Return (X, Y) of the center of cell containing provided text 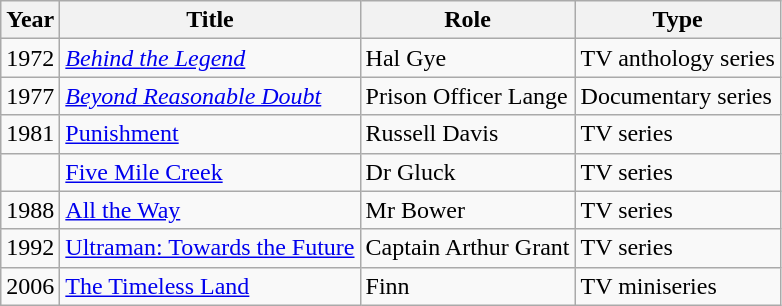
Title (210, 20)
1988 (30, 210)
TV anthology series (678, 58)
1981 (30, 134)
1972 (30, 58)
Ultraman: Towards the Future (210, 248)
Dr Gluck (468, 172)
TV miniseries (678, 286)
Punishment (210, 134)
All the Way (210, 210)
Type (678, 20)
Captain Arthur Grant (468, 248)
The Timeless Land (210, 286)
Beyond Reasonable Doubt (210, 96)
Russell Davis (468, 134)
Role (468, 20)
Year (30, 20)
2006 (30, 286)
Finn (468, 286)
Mr Bower (468, 210)
1992 (30, 248)
Documentary series (678, 96)
Behind the Legend (210, 58)
Hal Gye (468, 58)
Prison Officer Lange (468, 96)
Five Mile Creek (210, 172)
1977 (30, 96)
